Locate the cell with the specified text and output its [X, Y] center coordinate. 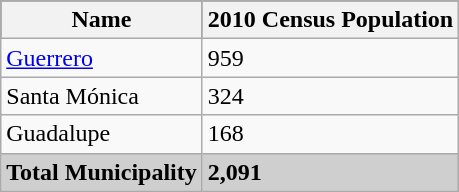
324 [330, 96]
2,091 [330, 172]
Total Municipality [102, 172]
Guerrero [102, 58]
959 [330, 58]
2010 Census Population [330, 20]
Name [102, 20]
Santa Mónica [102, 96]
168 [330, 134]
Guadalupe [102, 134]
